Identify which cell holds the provided text, then report its (X, Y) central coordinate. 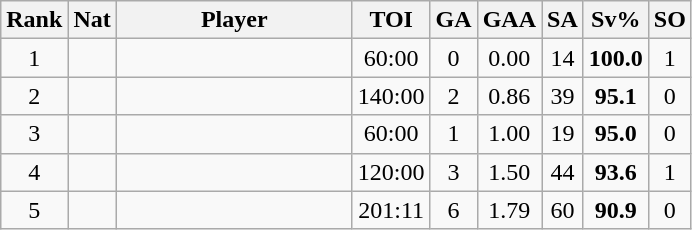
90.9 (616, 210)
95.0 (616, 134)
SA (563, 20)
140:00 (391, 96)
0.00 (509, 58)
44 (563, 172)
0.86 (509, 96)
GAA (509, 20)
60 (563, 210)
Rank (34, 20)
1.50 (509, 172)
93.6 (616, 172)
1.79 (509, 210)
14 (563, 58)
19 (563, 134)
120:00 (391, 172)
201:11 (391, 210)
Nat (92, 20)
SO (670, 20)
GA (454, 20)
6 (454, 210)
Player (234, 20)
95.1 (616, 96)
1.00 (509, 134)
Sv% (616, 20)
5 (34, 210)
TOI (391, 20)
39 (563, 96)
100.0 (616, 58)
4 (34, 172)
